Scan for the cell matching the given text and deliver its [x, y] coordinate at center. 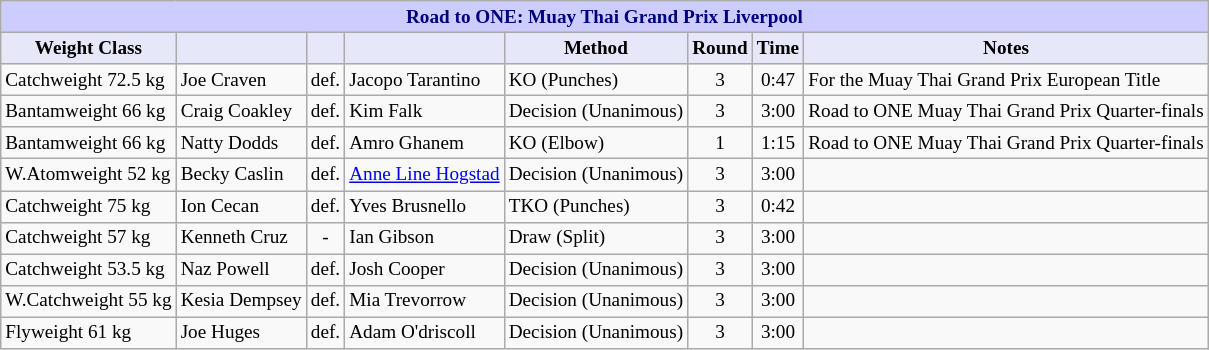
Joe Craven [241, 80]
Yves Brusnello [424, 206]
Ian Gibson [424, 238]
Draw (Split) [596, 238]
KO (Elbow) [596, 143]
0:42 [778, 206]
Catchweight 75 kg [88, 206]
Ion Cecan [241, 206]
Road to ONE: Muay Thai Grand Prix Liverpool [604, 17]
Kim Falk [424, 111]
Kesia Dempsey [241, 301]
For the Muay Thai Grand Prix European Title [1006, 80]
1 [720, 143]
Flyweight 61 kg [88, 333]
Anne Line Hogstad [424, 175]
Amro Ghanem [424, 143]
0:47 [778, 80]
Josh Cooper [424, 270]
Naz Powell [241, 270]
Adam O'driscoll [424, 333]
Joe Huges [241, 333]
W.Catchweight 55 kg [88, 301]
Round [720, 48]
Catchweight 57 kg [88, 238]
Craig Coakley [241, 111]
Catchweight 53.5 kg [88, 270]
Mia Trevorrow [424, 301]
- [325, 238]
TKO (Punches) [596, 206]
KO (Punches) [596, 80]
Natty Dodds [241, 143]
1:15 [778, 143]
Notes [1006, 48]
Catchweight 72.5 kg [88, 80]
Becky Caslin [241, 175]
Kenneth Cruz [241, 238]
Method [596, 48]
Jacopo Tarantino [424, 80]
Time [778, 48]
W.Atomweight 52 kg [88, 175]
Weight Class [88, 48]
